Search for the cell housing the specified text and yield its (x, y) center coordinate. 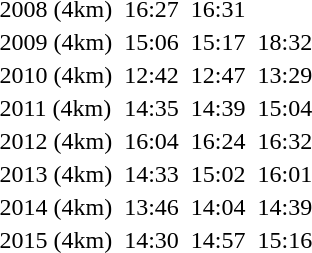
16:04 (152, 141)
12:47 (218, 75)
13:46 (152, 207)
16:24 (218, 141)
14:35 (152, 108)
14:04 (218, 207)
14:33 (152, 174)
12:42 (152, 75)
15:02 (218, 174)
14:39 (218, 108)
15:17 (218, 42)
15:06 (152, 42)
